Find where the given text appears and provide that cell's center as [X, Y] coordinate. 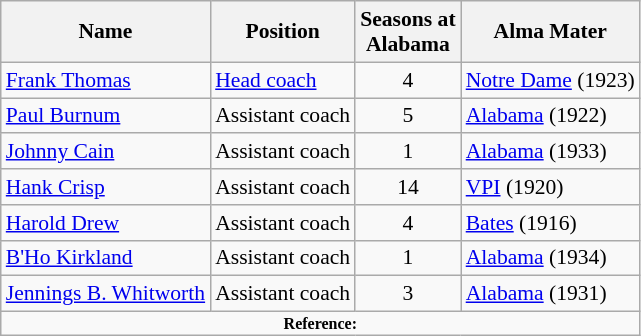
Notre Dame (1923) [550, 80]
Position [282, 32]
Harold Drew [106, 223]
VPI (1920) [550, 187]
Alabama (1933) [550, 152]
Paul Burnum [106, 116]
Alma Mater [550, 32]
Seasons atAlabama [408, 32]
B'Ho Kirkland [106, 258]
14 [408, 187]
Jennings B. Whitworth [106, 294]
Head coach [282, 80]
Reference: [320, 324]
Frank Thomas [106, 80]
Alabama (1931) [550, 294]
Johnny Cain [106, 152]
Name [106, 32]
3 [408, 294]
Alabama (1934) [550, 258]
Alabama (1922) [550, 116]
5 [408, 116]
Hank Crisp [106, 187]
Bates (1916) [550, 223]
